Search for the cell housing the specified text and yield its [x, y] center coordinate. 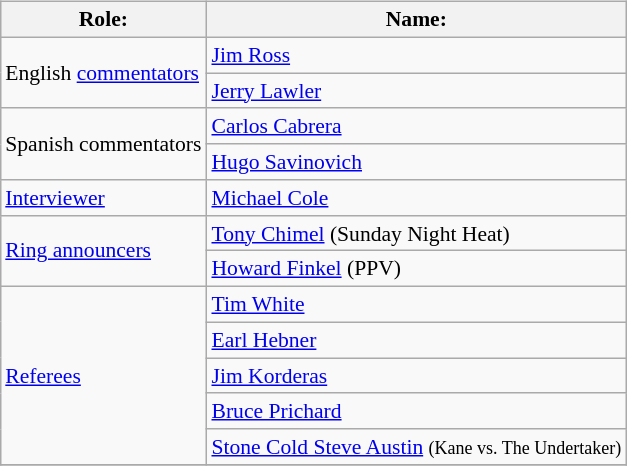
Hugo Savinovich [416, 162]
Referees [103, 376]
Earl Hebner [416, 340]
Ring announcers [103, 250]
Jim Korderas [416, 376]
Role: [103, 20]
Carlos Cabrera [416, 126]
Michael Cole [416, 198]
Interviewer [103, 198]
Bruce Prichard [416, 411]
Jim Ross [416, 55]
Stone Cold Steve Austin (Kane vs. The Undertaker) [416, 447]
Name: [416, 20]
English commentators [103, 72]
Spanish commentators [103, 144]
Tony Chimel (Sunday Night Heat) [416, 233]
Tim White [416, 305]
Howard Finkel (PPV) [416, 269]
Jerry Lawler [416, 91]
